Locate the cell with the specified text and output its (x, y) center coordinate. 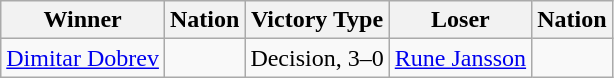
Winner (83, 20)
Rune Jansson (460, 58)
Victory Type (317, 20)
Decision, 3–0 (317, 58)
Loser (460, 20)
Dimitar Dobrev (83, 58)
